For the text-containing cell, return its midpoint in [x, y] coordinate format. 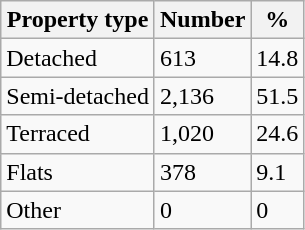
2,136 [202, 96]
Property type [78, 20]
9.1 [278, 172]
14.8 [278, 58]
51.5 [278, 96]
Terraced [78, 134]
% [278, 20]
1,020 [202, 134]
613 [202, 58]
378 [202, 172]
Detached [78, 58]
Semi-detached [78, 96]
Number [202, 20]
24.6 [278, 134]
Other [78, 210]
Flats [78, 172]
